Locate the cell with the specified text and output its [X, Y] center coordinate. 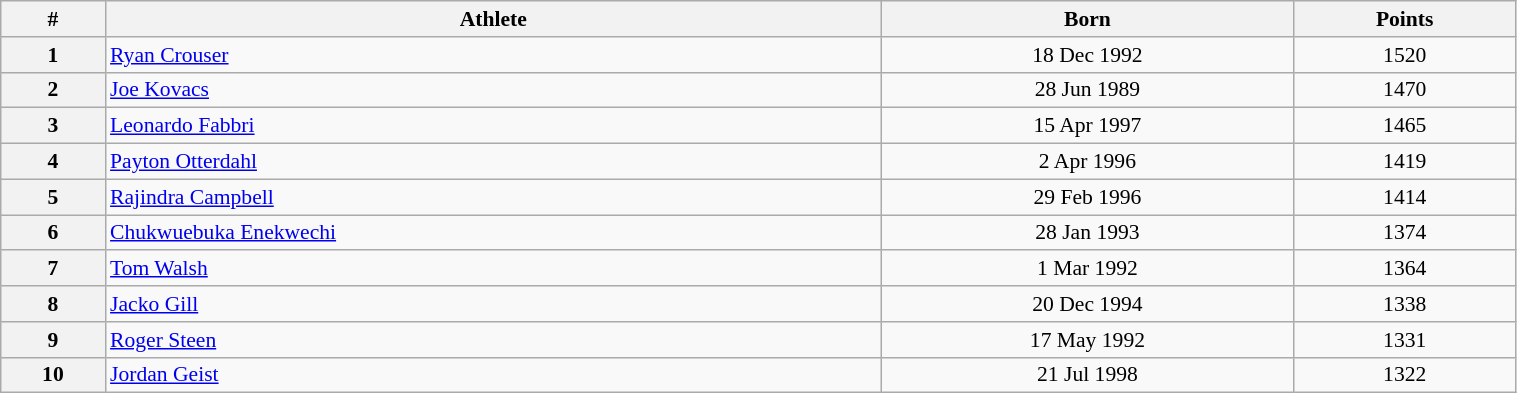
3 [53, 126]
5 [53, 197]
1470 [1404, 90]
Ryan Crouser [493, 55]
Payton Otterdahl [493, 162]
Roger Steen [493, 340]
Chukwuebuka Enekwechi [493, 233]
1520 [1404, 55]
Joe Kovacs [493, 90]
1322 [1404, 375]
Jacko Gill [493, 304]
Athlete [493, 19]
8 [53, 304]
1364 [1404, 269]
Rajindra Campbell [493, 197]
Tom Walsh [493, 269]
Born [1087, 19]
1 Mar 1992 [1087, 269]
10 [53, 375]
4 [53, 162]
18 Dec 1992 [1087, 55]
7 [53, 269]
1465 [1404, 126]
2 [53, 90]
20 Dec 1994 [1087, 304]
21 Jul 1998 [1087, 375]
15 Apr 1997 [1087, 126]
Jordan Geist [493, 375]
1338 [1404, 304]
9 [53, 340]
28 Jan 1993 [1087, 233]
2 Apr 1996 [1087, 162]
17 May 1992 [1087, 340]
1414 [1404, 197]
6 [53, 233]
1419 [1404, 162]
Leonardo Fabbri [493, 126]
# [53, 19]
1 [53, 55]
Points [1404, 19]
1331 [1404, 340]
29 Feb 1996 [1087, 197]
28 Jun 1989 [1087, 90]
1374 [1404, 233]
